Find where the given text appears and provide that cell's center as [X, Y] coordinate. 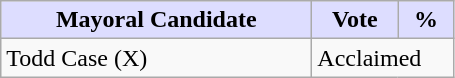
Vote [355, 20]
Todd Case (X) [156, 58]
% [426, 20]
Acclaimed [383, 58]
Mayoral Candidate [156, 20]
